Output the (X, Y) coordinate of the center of the cell containing the given text.  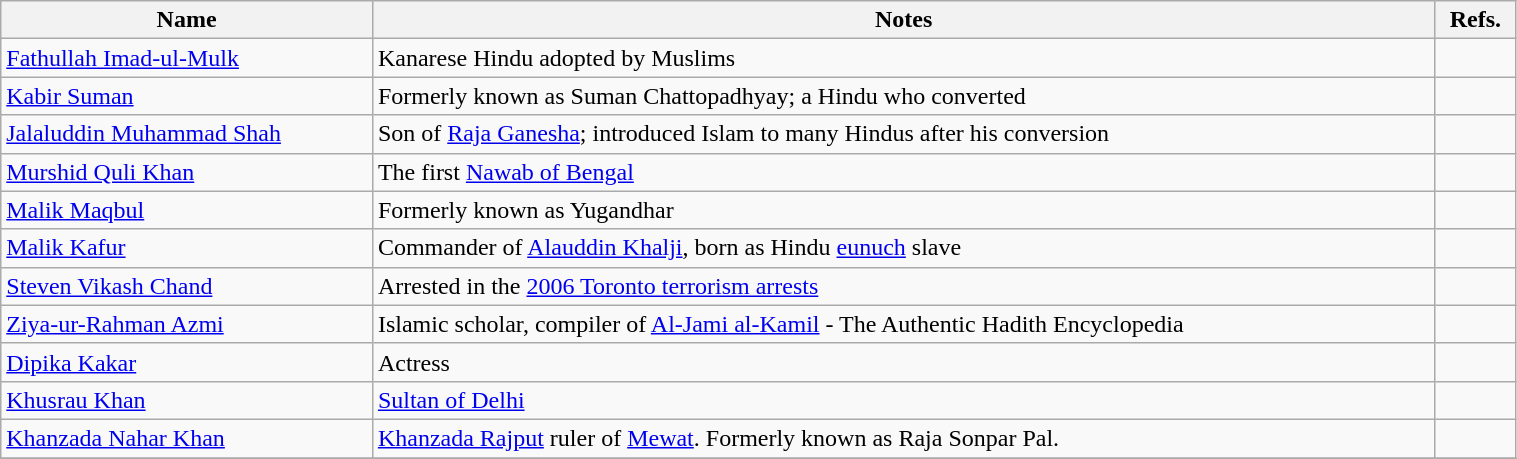
Dipika Kakar (187, 362)
Commander of Alauddin Khalji, born as Hindu eunuch slave (903, 248)
Son of Raja Ganesha; introduced Islam to many Hindus after his conversion (903, 134)
Kanarese Hindu adopted by Muslims (903, 58)
Kabir Suman (187, 96)
Formerly known as Suman Chattopadhyay; a Hindu who converted (903, 96)
Notes (903, 20)
The first Nawab of Bengal (903, 172)
Malik Kafur (187, 248)
Khanzada Rajput ruler of Mewat. Formerly known as Raja Sonpar Pal. (903, 438)
Fathullah Imad-ul-Mulk (187, 58)
Sultan of Delhi (903, 400)
Refs. (1476, 20)
Actress (903, 362)
Arrested in the 2006 Toronto terrorism arrests (903, 286)
Murshid Quli Khan (187, 172)
Name (187, 20)
Jalaluddin Muhammad Shah (187, 134)
Malik Maqbul (187, 210)
Islamic scholar, compiler of Al-Jami al-Kamil - The Authentic Hadith Encyclopedia (903, 324)
Steven Vikash Chand (187, 286)
Ziya-ur-Rahman Azmi (187, 324)
Khanzada Nahar Khan (187, 438)
Khusrau Khan (187, 400)
Formerly known as Yugandhar (903, 210)
